Locate the cell with the specified text and output its [X, Y] center coordinate. 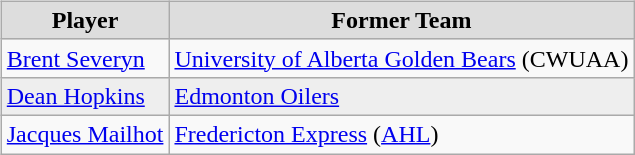
Dean Hopkins [85, 96]
Edmonton Oilers [402, 96]
University of Alberta Golden Bears (CWUAA) [402, 58]
Fredericton Express (AHL) [402, 134]
Former Team [402, 20]
Brent Severyn [85, 58]
Player [85, 20]
Jacques Mailhot [85, 134]
